Return (x, y) of the center of cell containing provided text 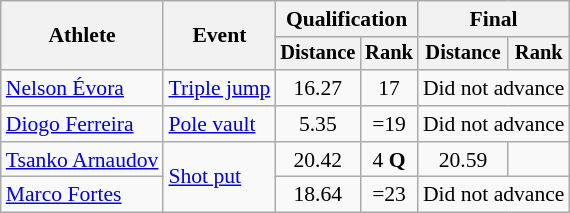
20.59 (463, 160)
16.27 (318, 88)
Pole vault (219, 124)
20.42 (318, 160)
Marco Fortes (82, 195)
Qualification (346, 19)
Diogo Ferreira (82, 124)
Nelson Évora (82, 88)
Final (494, 19)
18.64 (318, 195)
Tsanko Arnaudov (82, 160)
=19 (389, 124)
Triple jump (219, 88)
17 (389, 88)
=23 (389, 195)
5.35 (318, 124)
4 Q (389, 160)
Athlete (82, 36)
Shot put (219, 178)
Event (219, 36)
